From the cell containing the given text, extract its center point as (x, y) coordinate. 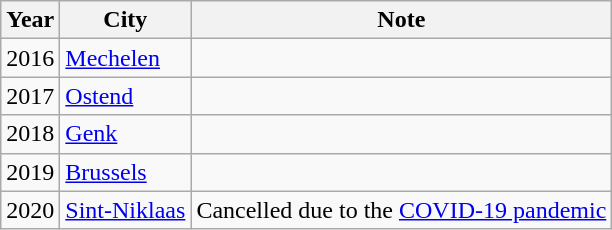
Sint-Niklaas (126, 210)
Note (402, 20)
Genk (126, 134)
City (126, 20)
2019 (30, 172)
Ostend (126, 96)
2020 (30, 210)
2018 (30, 134)
Cancelled due to the COVID-19 pandemic (402, 210)
2016 (30, 58)
Year (30, 20)
Brussels (126, 172)
Mechelen (126, 58)
2017 (30, 96)
